Locate the cell with the specified text and output its [x, y] center coordinate. 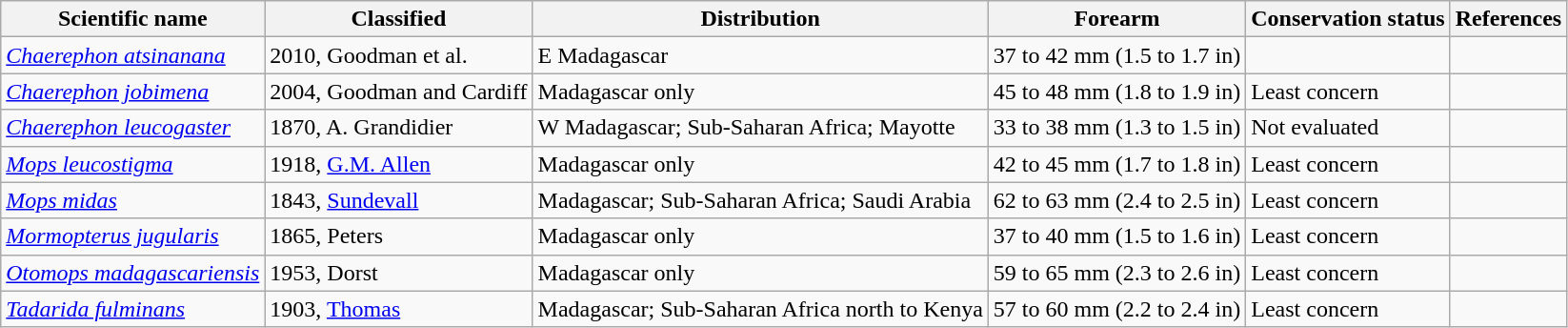
Mormopterus jugularis [133, 236]
References [1509, 19]
Classified [398, 19]
Chaerephon jobimena [133, 92]
Scientific name [133, 19]
Chaerephon atsinanana [133, 55]
37 to 42 mm (1.5 to 1.7 in) [1116, 55]
33 to 38 mm (1.3 to 1.5 in) [1116, 128]
Madagascar; Sub-Saharan Africa; Saudi Arabia [760, 200]
Madagascar; Sub-Saharan Africa north to Kenya [760, 309]
2004, Goodman and Cardiff [398, 92]
Tadarida fulminans [133, 309]
57 to 60 mm (2.2 to 2.4 in) [1116, 309]
Distribution [760, 19]
Otomops madagascariensis [133, 273]
59 to 65 mm (2.3 to 2.6 in) [1116, 273]
37 to 40 mm (1.5 to 1.6 in) [1116, 236]
1918, G.M. Allen [398, 164]
E Madagascar [760, 55]
Chaerephon leucogaster [133, 128]
1843, Sundevall [398, 200]
45 to 48 mm (1.8 to 1.9 in) [1116, 92]
1953, Dorst [398, 273]
Conservation status [1348, 19]
2010, Goodman et al. [398, 55]
Mops leucostigma [133, 164]
1903, Thomas [398, 309]
1870, A. Grandidier [398, 128]
Forearm [1116, 19]
Mops midas [133, 200]
W Madagascar; Sub-Saharan Africa; Mayotte [760, 128]
62 to 63 mm (2.4 to 2.5 in) [1116, 200]
1865, Peters [398, 236]
Not evaluated [1348, 128]
42 to 45 mm (1.7 to 1.8 in) [1116, 164]
